Scan for the cell matching the given text and deliver its [x, y] coordinate at center. 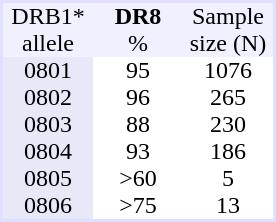
5 [228, 178]
DRB1* [48, 16]
% [138, 44]
>75 [138, 206]
0801 [48, 70]
size (N) [228, 44]
>60 [138, 178]
96 [138, 98]
0805 [48, 178]
0806 [48, 206]
1076 [228, 70]
allele [48, 44]
265 [228, 98]
0803 [48, 124]
186 [228, 152]
0802 [48, 98]
DR8 [138, 16]
0804 [48, 152]
95 [138, 70]
230 [228, 124]
93 [138, 152]
88 [138, 124]
13 [228, 206]
Sample [228, 16]
